From the cell containing the given text, extract its center point as [X, Y] coordinate. 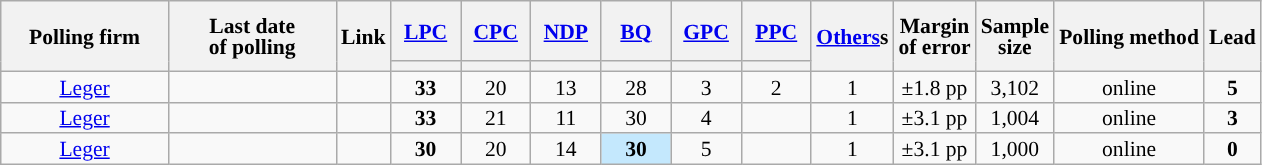
PPC [776, 31]
±1.8 pp [934, 86]
Marginof error [934, 36]
CPC [496, 31]
Otherss [852, 36]
Samplesize [1015, 36]
GPC [706, 31]
1,004 [1015, 118]
NDP [566, 31]
0 [1232, 150]
28 [636, 86]
4 [706, 118]
2 [776, 86]
Polling firm [85, 36]
11 [566, 118]
3,102 [1015, 86]
Link [364, 36]
13 [566, 86]
1,000 [1015, 150]
Last dateof polling [252, 36]
BQ [636, 31]
Lead [1232, 36]
Polling method [1129, 36]
LPC [426, 31]
21 [496, 118]
14 [566, 150]
